Search for the cell housing the specified text and yield its [x, y] center coordinate. 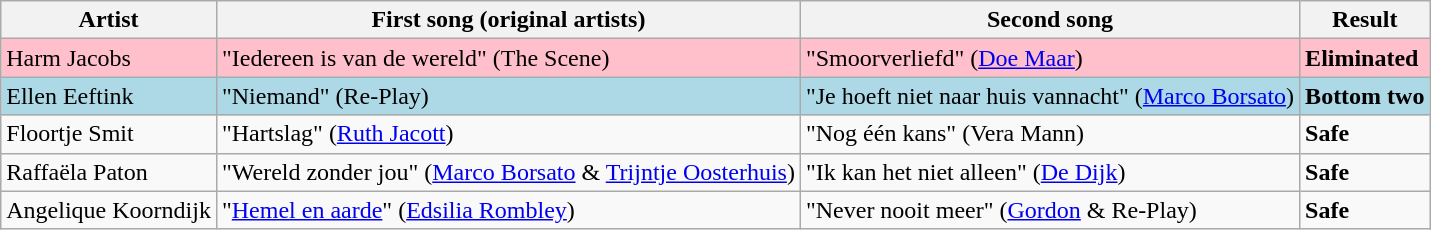
"Je hoeft niet naar huis vannacht" (Marco Borsato) [1050, 96]
Second song [1050, 20]
Angelique Koorndijk [109, 210]
"Iedereen is van de wereld" (The Scene) [508, 58]
"Ik kan het niet alleen" (De Dijk) [1050, 172]
Harm Jacobs [109, 58]
Raffaëla Paton [109, 172]
Eliminated [1365, 58]
"Wereld zonder jou" (Marco Borsato & Trijntje Oosterhuis) [508, 172]
"Niemand" (Re-Play) [508, 96]
Ellen Eeftink [109, 96]
"Never nooit meer" (Gordon & Re-Play) [1050, 210]
Artist [109, 20]
"Hemel en aarde" (Edsilia Rombley) [508, 210]
Bottom two [1365, 96]
"Smoorverliefd" (Doe Maar) [1050, 58]
"Hartslag" (Ruth Jacott) [508, 134]
Floortje Smit [109, 134]
First song (original artists) [508, 20]
"Nog één kans" (Vera Mann) [1050, 134]
Result [1365, 20]
